Return the (x, y) coordinate for the center point of the cell that contains the specified text.  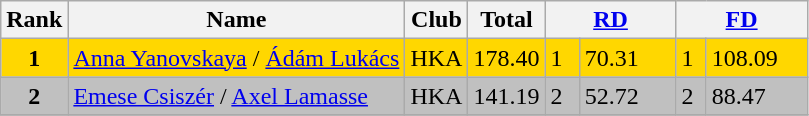
108.09 (756, 58)
Anna Yanovskaya / Ádám Lukács (236, 58)
141.19 (506, 96)
Club (436, 20)
Total (506, 20)
Name (236, 20)
Emese Csiszér / Axel Lamasse (236, 96)
88.47 (756, 96)
RD (610, 20)
178.40 (506, 58)
FD (742, 20)
Rank (34, 20)
52.72 (628, 96)
70.31 (628, 58)
